Scan for the cell matching the given text and deliver its [X, Y] coordinate at center. 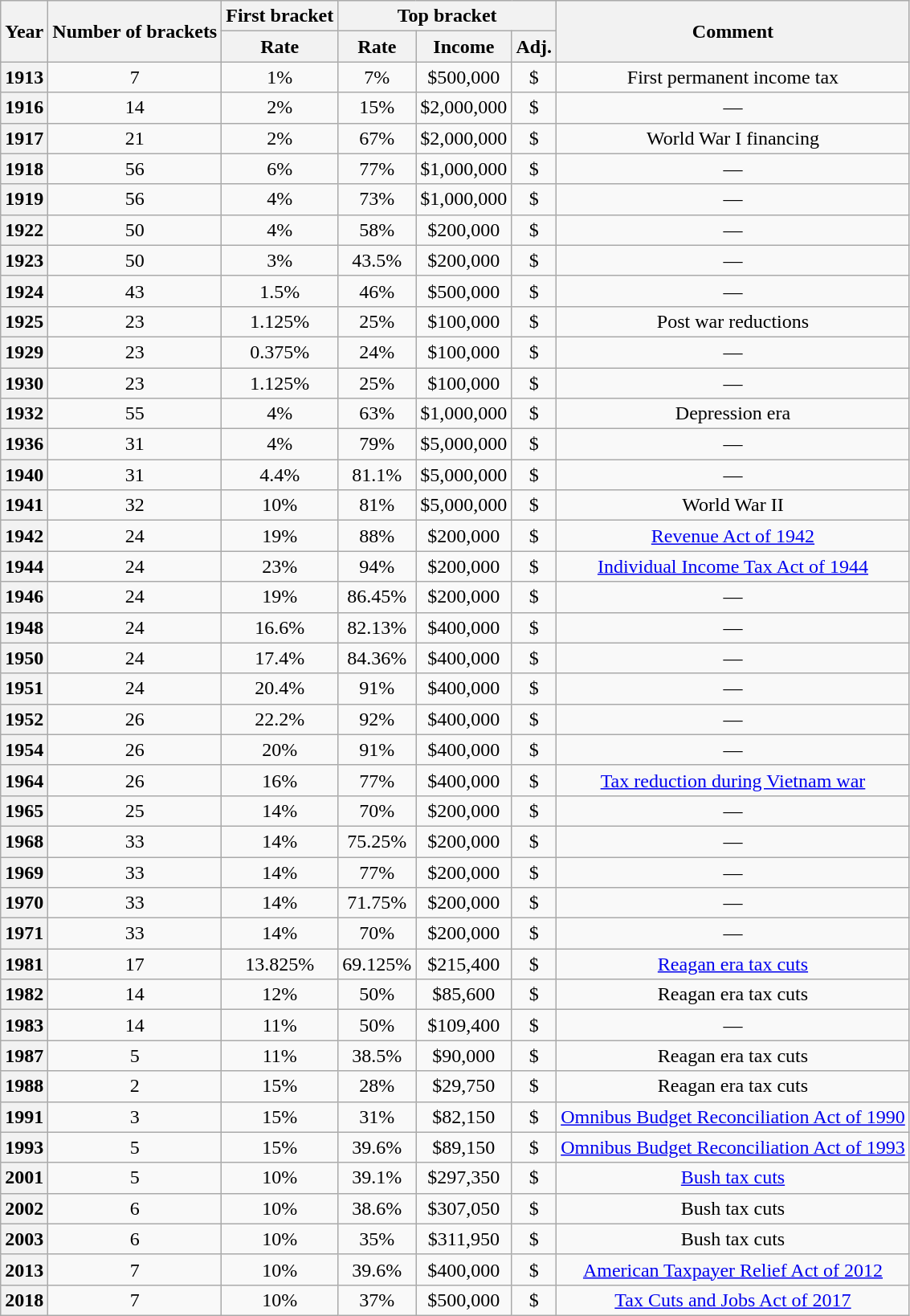
1982 [24, 995]
21 [135, 138]
37% [377, 1300]
4.4% [280, 475]
32 [135, 505]
Omnibus Budget Reconciliation Act of 1990 [733, 1117]
Post war reductions [733, 321]
43.5% [377, 260]
17.4% [280, 658]
2013 [24, 1269]
1925 [24, 321]
1964 [24, 780]
17 [135, 964]
1942 [24, 536]
0.375% [280, 352]
22.2% [280, 719]
86.45% [377, 597]
$109,400 [464, 1025]
1917 [24, 138]
$82,150 [464, 1117]
73% [377, 199]
94% [377, 566]
1916 [24, 108]
13.825% [280, 964]
1932 [24, 414]
1951 [24, 689]
55 [135, 414]
Individual Income Tax Act of 1944 [733, 566]
Top bracket [447, 16]
World War I financing [733, 138]
3% [280, 260]
23% [280, 566]
1948 [24, 627]
$297,350 [464, 1178]
1.5% [280, 291]
25 [135, 811]
58% [377, 230]
20.4% [280, 689]
$29,750 [464, 1086]
1923 [24, 260]
92% [377, 719]
World War II [733, 505]
38.5% [377, 1056]
1930 [24, 383]
1941 [24, 505]
$90,000 [464, 1056]
81.1% [377, 475]
1% [280, 77]
$311,950 [464, 1239]
1968 [24, 841]
Adj. [534, 47]
1950 [24, 658]
2002 [24, 1208]
1970 [24, 903]
1965 [24, 811]
1991 [24, 1117]
39.1% [377, 1178]
1940 [24, 475]
28% [377, 1086]
1954 [24, 750]
1987 [24, 1056]
16.6% [280, 627]
2003 [24, 1239]
1946 [24, 597]
75.25% [377, 841]
1969 [24, 872]
$307,050 [464, 1208]
$85,600 [464, 995]
1924 [24, 291]
1929 [24, 352]
Revenue Act of 1942 [733, 536]
82.13% [377, 627]
67% [377, 138]
84.36% [377, 658]
46% [377, 291]
1918 [24, 169]
Comment [733, 31]
81% [377, 505]
1936 [24, 444]
3 [135, 1117]
2001 [24, 1178]
Year [24, 31]
Omnibus Budget Reconciliation Act of 1993 [733, 1147]
2 [135, 1086]
63% [377, 414]
31% [377, 1117]
79% [377, 444]
1988 [24, 1086]
1983 [24, 1025]
1952 [24, 719]
1919 [24, 199]
Tax reduction during Vietnam war [733, 780]
1981 [24, 964]
1944 [24, 566]
35% [377, 1239]
First permanent income tax [733, 77]
1913 [24, 77]
12% [280, 995]
American Taxpayer Relief Act of 2012 [733, 1269]
Income [464, 47]
6% [280, 169]
Tax Cuts and Jobs Act of 2017 [733, 1300]
7% [377, 77]
24% [377, 352]
20% [280, 750]
43 [135, 291]
71.75% [377, 903]
First bracket [280, 16]
38.6% [377, 1208]
Depression era [733, 414]
2018 [24, 1300]
$89,150 [464, 1147]
69.125% [377, 964]
$215,400 [464, 964]
16% [280, 780]
1993 [24, 1147]
88% [377, 536]
1922 [24, 230]
1971 [24, 934]
Number of brackets [135, 31]
